Extract the (X, Y) coordinate from the center of the cell holding the provided text.  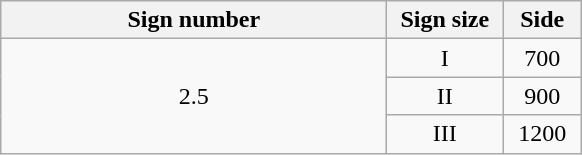
900 (542, 96)
Sign number (194, 20)
2.5 (194, 96)
I (445, 58)
Side (542, 20)
Sign size (445, 20)
II (445, 96)
700 (542, 58)
1200 (542, 134)
III (445, 134)
